Extract the (X, Y) coordinate from the center of the cell holding the provided text.  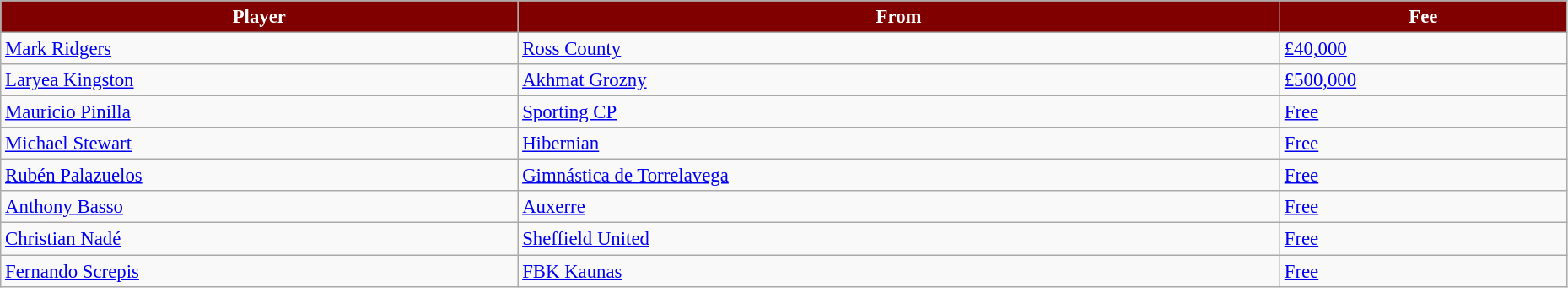
Laryea Kingston (260, 80)
FBK Kaunas (899, 271)
Akhmat Grozny (899, 80)
Gimnástica de Torrelavega (899, 176)
Michael Stewart (260, 144)
£40,000 (1423, 49)
Auxerre (899, 207)
Fee (1423, 17)
Player (260, 17)
Sporting CP (899, 112)
Rubén Palazuelos (260, 176)
Anthony Basso (260, 207)
Mark Ridgers (260, 49)
Fernando Screpis (260, 271)
Sheffield United (899, 239)
Hibernian (899, 144)
Mauricio Pinilla (260, 112)
Ross County (899, 49)
£500,000 (1423, 80)
Christian Nadé (260, 239)
From (899, 17)
